Pinpoint the cell where the given text exists, returning its (x, y) midpoint coordinate. 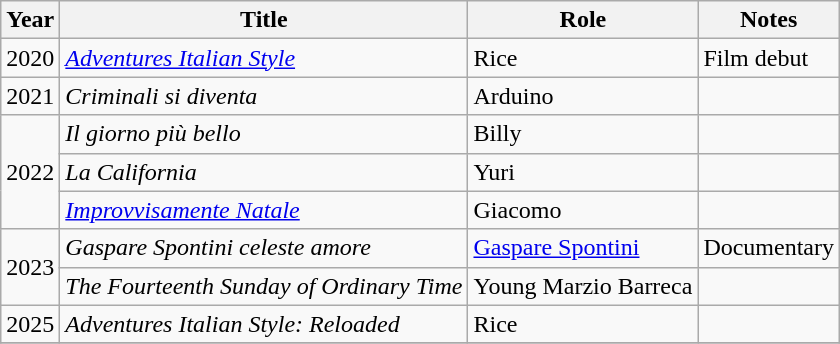
Title (264, 20)
Year (30, 20)
The Fourteenth Sunday of Ordinary Time (264, 286)
Arduino (583, 96)
Billy (583, 134)
Young Marzio Barreca (583, 286)
Gaspare Spontini (583, 248)
Gaspare Spontini celeste amore (264, 248)
Adventures Italian Style (264, 58)
2021 (30, 96)
Criminali si diventa (264, 96)
Documentary (769, 248)
Film debut (769, 58)
Improvvisamente Natale (264, 210)
Yuri (583, 172)
2025 (30, 324)
2022 (30, 172)
Giacomo (583, 210)
Role (583, 20)
Adventures Italian Style: Reloaded (264, 324)
Notes (769, 20)
La California (264, 172)
Il giorno più bello (264, 134)
2020 (30, 58)
2023 (30, 267)
